Provide the [x, y] coordinate of the cell's center where the given text is located.  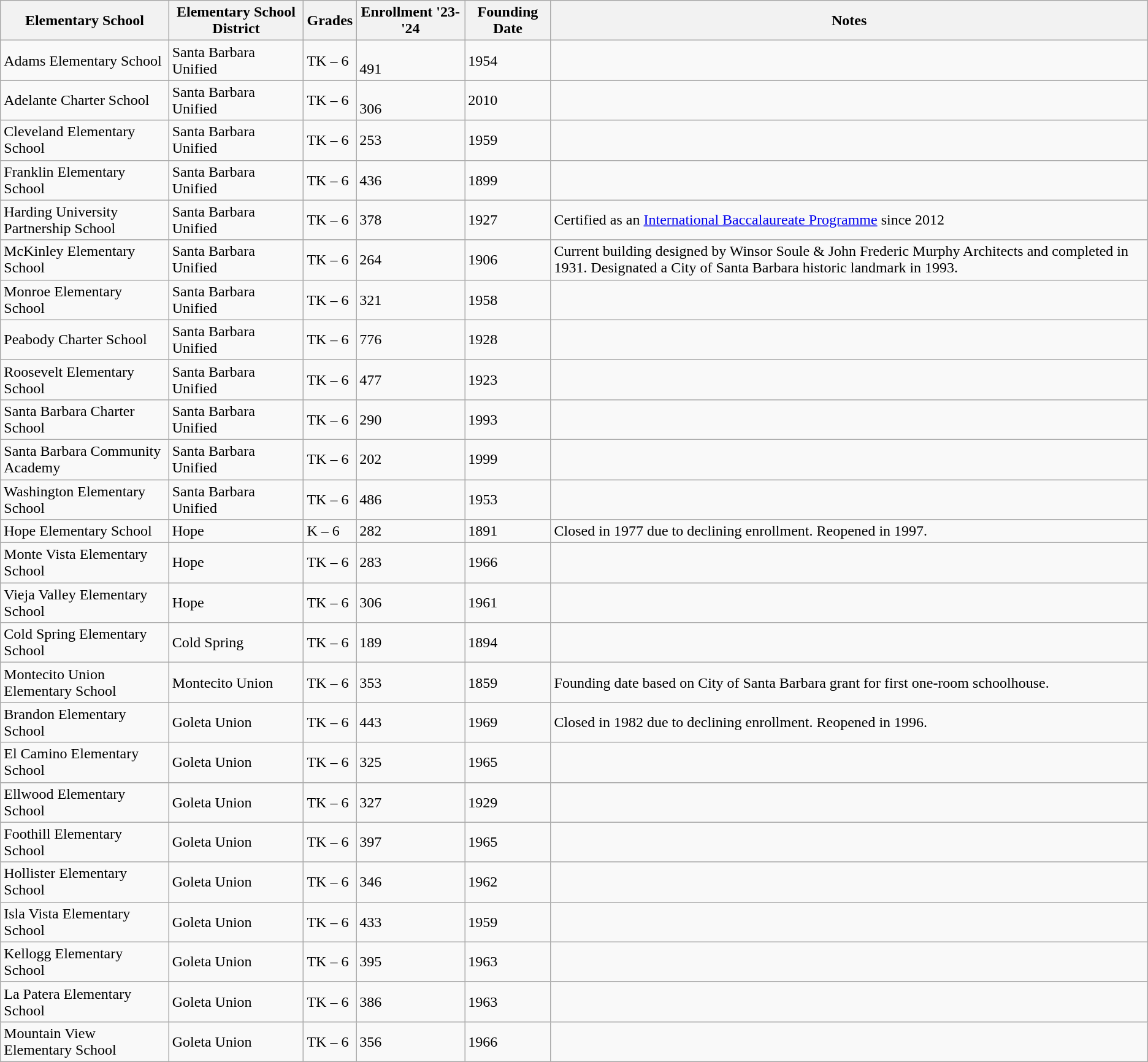
Founding date based on City of Santa Barbara grant for first one-room schoolhouse. [849, 682]
290 [411, 420]
353 [411, 682]
Santa Barbara Charter School [85, 420]
Cold Spring Elementary School [85, 643]
283 [411, 563]
436 [411, 180]
Closed in 1982 due to declining enrollment. Reopened in 1996. [849, 723]
264 [411, 260]
Certified as an International Baccalaureate Programme since 2012 [849, 220]
321 [411, 299]
325 [411, 762]
253 [411, 140]
Isla Vista Elementary School [85, 922]
Enrollment '23-'24 [411, 21]
1899 [508, 180]
356 [411, 1042]
Notes [849, 21]
282 [411, 531]
Peabody Charter School [85, 340]
La Patera Elementary School [85, 1001]
443 [411, 723]
Ellwood Elementary School [85, 802]
1953 [508, 499]
1961 [508, 602]
Kellogg Elementary School [85, 962]
346 [411, 882]
1923 [508, 379]
397 [411, 842]
Montecito Union [236, 682]
Montecito Union Elementary School [85, 682]
K – 6 [330, 531]
Santa Barbara Community Academy [85, 459]
1929 [508, 802]
1958 [508, 299]
McKinley Elementary School [85, 260]
Cleveland Elementary School [85, 140]
386 [411, 1001]
Grades [330, 21]
1954 [508, 60]
Vieja Valley Elementary School [85, 602]
189 [411, 643]
Roosevelt Elementary School [85, 379]
491 [411, 60]
1969 [508, 723]
Adelante Charter School [85, 101]
776 [411, 340]
Harding University Partnership School [85, 220]
Cold Spring [236, 643]
Monroe Elementary School [85, 299]
327 [411, 802]
Monte Vista Elementary School [85, 563]
El Camino Elementary School [85, 762]
Brandon Elementary School [85, 723]
1927 [508, 220]
Franklin Elementary School [85, 180]
1894 [508, 643]
Washington Elementary School [85, 499]
Elementary School District [236, 21]
395 [411, 962]
Hollister Elementary School [85, 882]
433 [411, 922]
Foothill Elementary School [85, 842]
Founding Date [508, 21]
2010 [508, 101]
1999 [508, 459]
202 [411, 459]
1962 [508, 882]
1928 [508, 340]
Elementary School [85, 21]
Closed in 1977 due to declining enrollment. Reopened in 1997. [849, 531]
1859 [508, 682]
477 [411, 379]
1993 [508, 420]
Adams Elementary School [85, 60]
1906 [508, 260]
486 [411, 499]
Mountain View Elementary School [85, 1042]
378 [411, 220]
Hope Elementary School [85, 531]
1891 [508, 531]
